Output the [X, Y] coordinate of the center of the cell containing the given text.  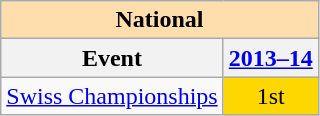
Swiss Championships [112, 96]
1st [270, 96]
Event [112, 58]
2013–14 [270, 58]
National [160, 20]
